Pinpoint the cell where the given text exists, returning its [X, Y] midpoint coordinate. 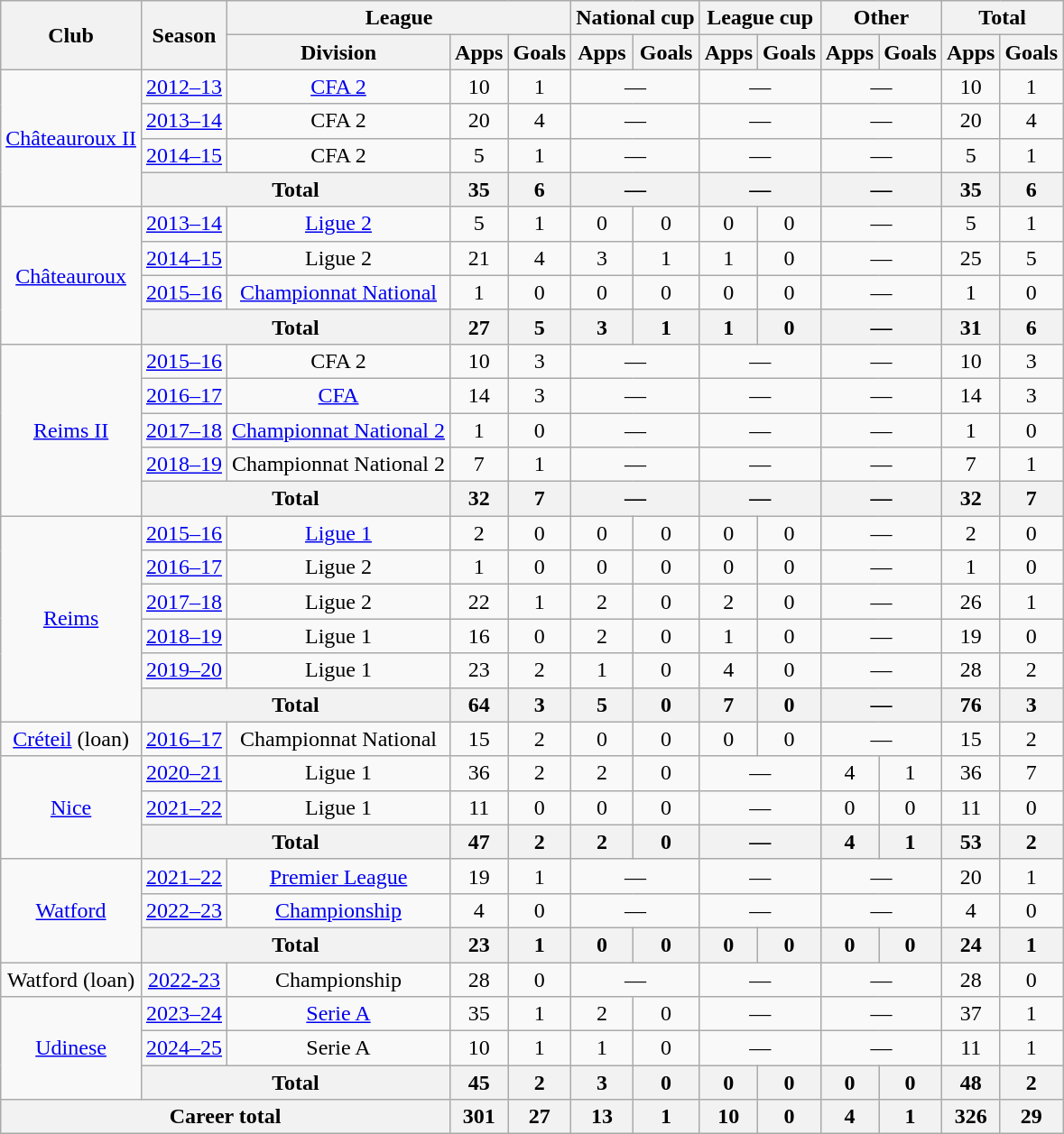
24 [970, 945]
13 [602, 1117]
326 [970, 1117]
League [399, 18]
2020–21 [184, 773]
37 [970, 1014]
2023–24 [184, 1014]
Châteauroux [71, 275]
22 [479, 602]
48 [970, 1083]
31 [970, 327]
Châteauroux II [71, 138]
29 [1032, 1117]
Créteil (loan) [71, 739]
53 [970, 842]
2019–20 [184, 670]
2022-23 [184, 979]
26 [970, 602]
Season [184, 35]
CFA [338, 395]
Nice [71, 807]
Club [71, 35]
Watford (loan) [71, 979]
Udinese [71, 1048]
National cup [635, 18]
47 [479, 842]
2012–13 [184, 87]
301 [479, 1117]
76 [970, 705]
Career total [226, 1117]
Reims [71, 619]
64 [479, 705]
Division [338, 52]
21 [479, 258]
25 [970, 258]
2022–23 [184, 910]
Watford [71, 910]
16 [479, 636]
League cup [760, 18]
2024–25 [184, 1048]
Premier League [338, 876]
Other [881, 18]
Reims II [71, 429]
45 [479, 1083]
